Provide the (X, Y) coordinate of the cell's center where the given text is located.  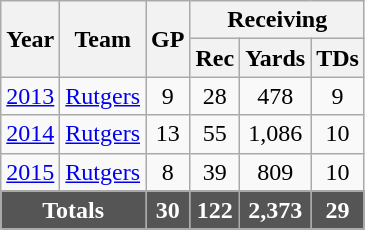
Year (30, 39)
29 (338, 210)
39 (215, 172)
Rec (215, 58)
Totals (74, 210)
809 (276, 172)
478 (276, 96)
TDs (338, 58)
GP (168, 39)
2015 (30, 172)
1,086 (276, 134)
13 (168, 134)
Team (103, 39)
Yards (276, 58)
28 (215, 96)
2,373 (276, 210)
2013 (30, 96)
122 (215, 210)
55 (215, 134)
8 (168, 172)
30 (168, 210)
Receiving (278, 20)
2014 (30, 134)
